From the cell containing the given text, extract its center point as (x, y) coordinate. 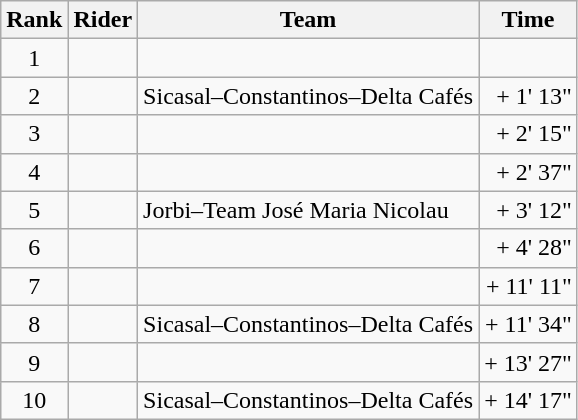
7 (34, 286)
4 (34, 172)
Rank (34, 20)
10 (34, 400)
Rider (103, 20)
+ 3' 12" (528, 210)
+ 11' 11" (528, 286)
6 (34, 248)
+ 2' 15" (528, 134)
8 (34, 324)
+ 14' 17" (528, 400)
+ 1' 13" (528, 96)
Team (308, 20)
1 (34, 58)
2 (34, 96)
5 (34, 210)
+ 13' 27" (528, 362)
+ 2' 37" (528, 172)
Jorbi–Team José Maria Nicolau (308, 210)
9 (34, 362)
Time (528, 20)
3 (34, 134)
+ 4' 28" (528, 248)
+ 11' 34" (528, 324)
